Determine the (X, Y) coordinate at the center of the cell enclosing the given text.  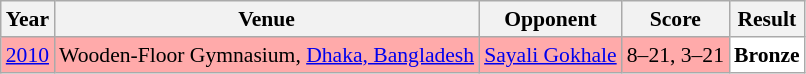
Wooden-Floor Gymnasium, Dhaka, Bangladesh (266, 55)
Score (676, 19)
Year (28, 19)
Opponent (550, 19)
Sayali Gokhale (550, 55)
2010 (28, 55)
Result (767, 19)
Bronze (767, 55)
8–21, 3–21 (676, 55)
Venue (266, 19)
